Locate the cell with the specified text and output its [x, y] center coordinate. 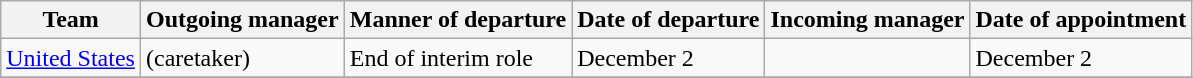
Manner of departure [458, 20]
Date of appointment [1081, 20]
Outgoing manager [242, 20]
Incoming manager [868, 20]
End of interim role [458, 58]
(caretaker) [242, 58]
Team [71, 20]
Date of departure [668, 20]
United States [71, 58]
